For the text-containing cell, return its midpoint in [x, y] coordinate format. 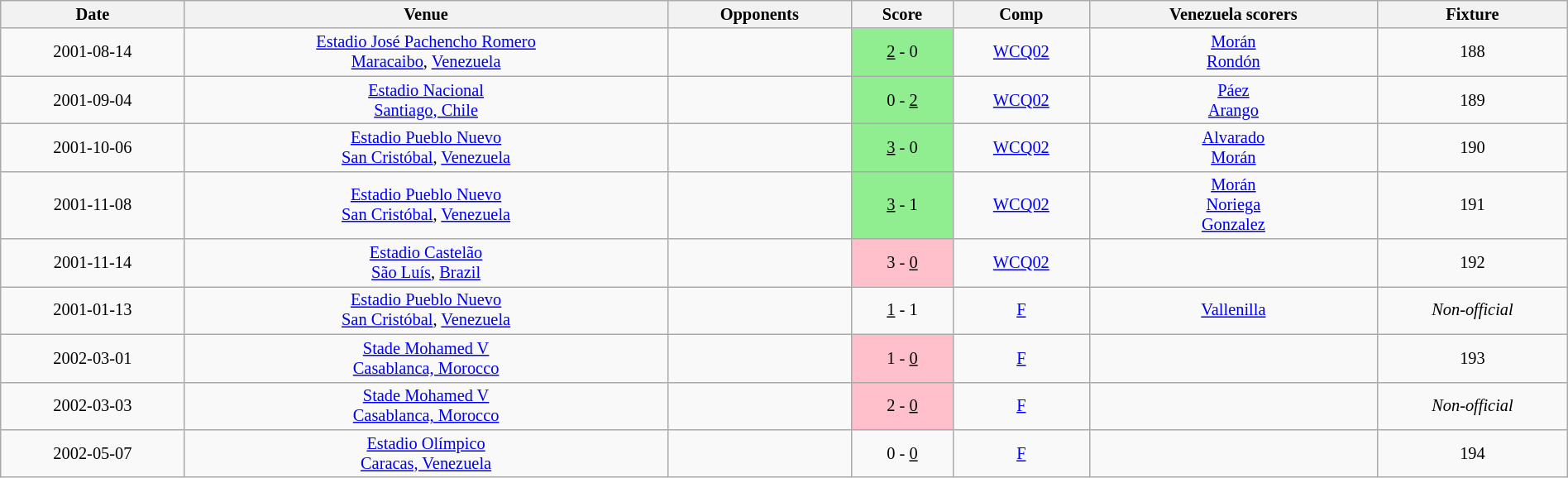
191 [1473, 205]
Estadio OlímpicoCaracas, Venezuela [426, 453]
188 [1473, 52]
Morán Noriega Gonzalez [1233, 205]
2001-10-06 [93, 147]
Score [901, 14]
Date [93, 14]
194 [1473, 453]
0 - 2 [901, 100]
3 - 1 [901, 205]
2001-08-14 [93, 52]
Morán Rondón [1233, 52]
Páez Arango [1233, 100]
Estadio José Pachencho RomeroMaracaibo, Venezuela [426, 52]
Opponents [759, 14]
2002-05-07 [93, 453]
Estadio CastelãoSão Luís, Brazil [426, 263]
192 [1473, 263]
189 [1473, 100]
Alvarado Morán [1233, 147]
Comp [1021, 14]
Fixture [1473, 14]
Venezuela scorers [1233, 14]
2002-03-03 [93, 406]
2001-01-13 [93, 310]
190 [1473, 147]
2002-03-01 [93, 358]
193 [1473, 358]
2001-09-04 [93, 100]
1 - 0 [901, 358]
Venue [426, 14]
1 - 1 [901, 310]
2001-11-08 [93, 205]
2001-11-14 [93, 263]
Vallenilla [1233, 310]
Estadio NacionalSantiago, Chile [426, 100]
0 - 0 [901, 453]
